Capture the cell that displays the provided text and extract its [X, Y] central coordinate. 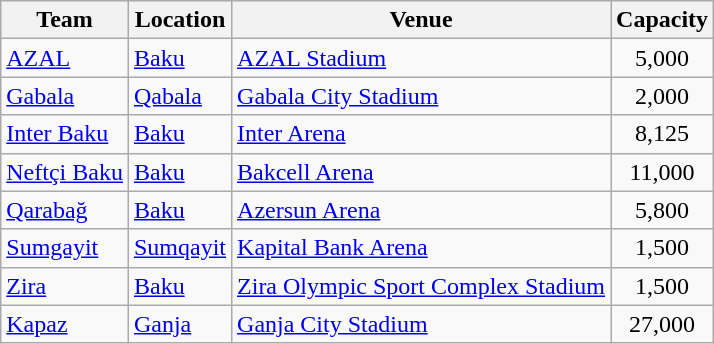
Venue [422, 20]
AZAL Stadium [422, 58]
27,000 [662, 324]
Ganja [180, 324]
AZAL [65, 58]
11,000 [662, 172]
Zira [65, 286]
5,000 [662, 58]
5,800 [662, 210]
Gabala City Stadium [422, 96]
2,000 [662, 96]
Inter Arena [422, 134]
Kapaz [65, 324]
Qabala [180, 96]
8,125 [662, 134]
Ganja City Stadium [422, 324]
Neftçi Baku [65, 172]
Inter Baku [65, 134]
Location [180, 20]
Gabala [65, 96]
Bakcell Arena [422, 172]
Sumgayit [65, 248]
Capacity [662, 20]
Team [65, 20]
Qarabağ [65, 210]
Zira Olympic Sport Complex Stadium [422, 286]
Kapital Bank Arena [422, 248]
Azersun Arena [422, 210]
Sumqayit [180, 248]
